Return [X, Y] of the center of cell containing provided text 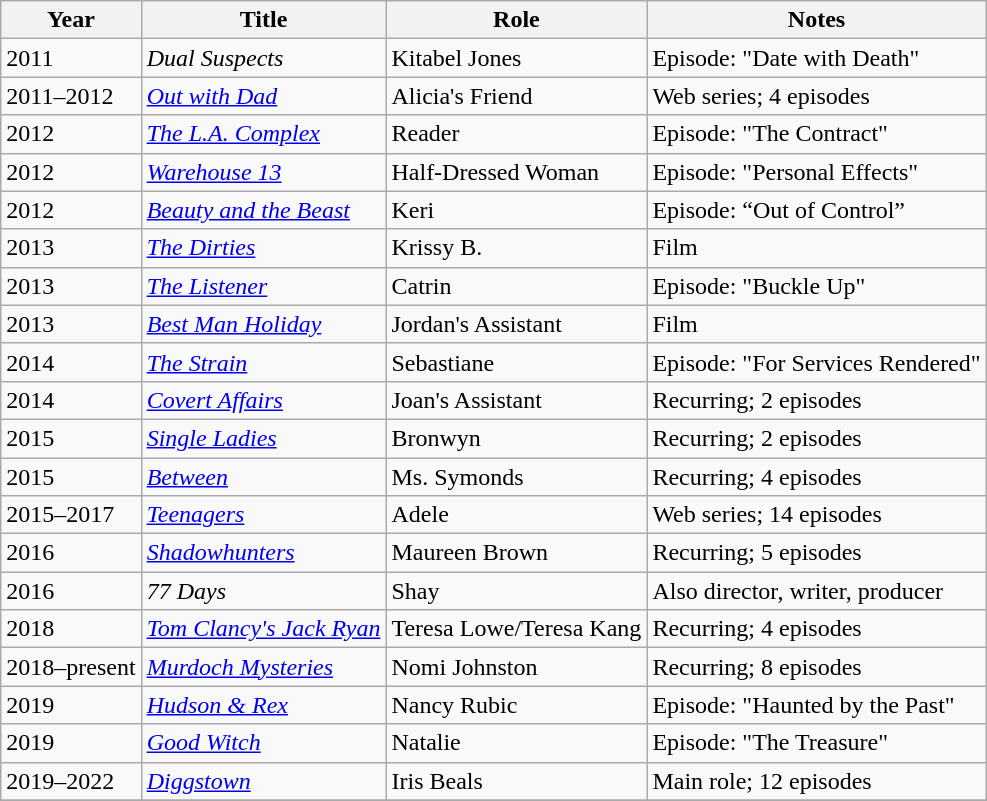
Recurring; 8 episodes [816, 667]
The L.A. Complex [264, 134]
Episode: "For Services Rendered" [816, 362]
Warehouse 13 [264, 172]
The Listener [264, 286]
Teenagers [264, 515]
Between [264, 477]
2018–present [71, 667]
77 Days [264, 591]
Episode: "The Treasure" [816, 743]
Jordan's Assistant [516, 324]
Beauty and the Beast [264, 210]
Out with Dad [264, 96]
Main role; 12 episodes [816, 781]
Role [516, 20]
2011–2012 [71, 96]
2018 [71, 629]
Alicia's Friend [516, 96]
Nomi Johnston [516, 667]
2019–2022 [71, 781]
Bronwyn [516, 438]
Recurring; 5 episodes [816, 553]
Catrin [516, 286]
Covert Affairs [264, 400]
Kitabel Jones [516, 58]
Episode: “Out of Control” [816, 210]
Single Ladies [264, 438]
Shay [516, 591]
Episode: "Personal Effects" [816, 172]
Tom Clancy's Jack Ryan [264, 629]
Title [264, 20]
Maureen Brown [516, 553]
Iris Beals [516, 781]
Half-Dressed Woman [516, 172]
Joan's Assistant [516, 400]
Sebastiane [516, 362]
Natalie [516, 743]
Episode: "Date with Death" [816, 58]
Best Man Holiday [264, 324]
Ms. Symonds [516, 477]
2015–2017 [71, 515]
Notes [816, 20]
Good Witch [264, 743]
Episode: "The Contract" [816, 134]
Episode: "Haunted by the Past" [816, 705]
Dual Suspects [264, 58]
Teresa Lowe/Teresa Kang [516, 629]
Hudson & Rex [264, 705]
Also director, writer, producer [816, 591]
Year [71, 20]
Keri [516, 210]
Krissy B. [516, 248]
Adele [516, 515]
The Strain [264, 362]
Diggstown [264, 781]
The Dirties [264, 248]
Shadowhunters [264, 553]
Nancy Rubic [516, 705]
Murdoch Mysteries [264, 667]
Web series; 14 episodes [816, 515]
Web series; 4 episodes [816, 96]
2011 [71, 58]
Episode: "Buckle Up" [816, 286]
Reader [516, 134]
